From the cell containing the given text, extract its center point as [x, y] coordinate. 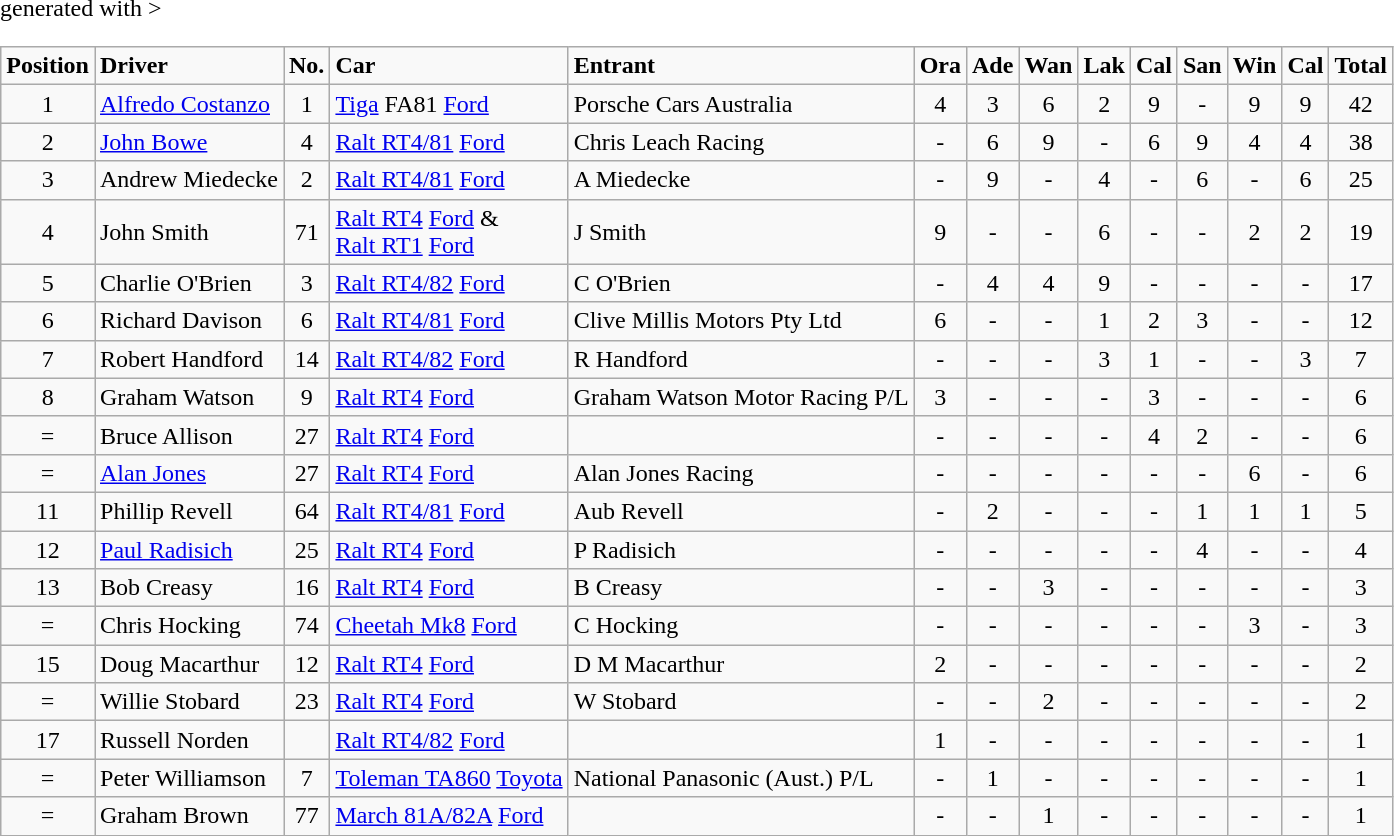
Peter Williamson [188, 778]
Graham Watson [188, 397]
Andrew Miedecke [188, 180]
Bruce Allison [188, 435]
71 [307, 232]
Charlie O'Brien [188, 283]
16 [307, 588]
Ade [992, 66]
Bob Creasy [188, 588]
March 81A/82A Ford [449, 816]
42 [1361, 104]
Lak [1104, 66]
Doug Macarthur [188, 664]
W Stobard [741, 702]
Paul Radisich [188, 549]
A Miedecke [741, 180]
Win [1254, 66]
Toleman TA860 Toyota [449, 778]
74 [307, 626]
Graham Brown [188, 816]
14 [307, 359]
Position [48, 66]
13 [48, 588]
Chris Leach Racing [741, 142]
Alfredo Costanzo [188, 104]
C O'Brien [741, 283]
John Bowe [188, 142]
Alan Jones Racing [741, 473]
38 [1361, 142]
John Smith [188, 232]
Graham Watson Motor Racing P/L [741, 397]
Phillip Revell [188, 511]
San [1202, 66]
D M Macarthur [741, 664]
Driver [188, 66]
Cheetah Mk8 Ford [449, 626]
Ralt RT4 Ford &Ralt RT1 Ford [449, 232]
64 [307, 511]
B Creasy [741, 588]
Tiga FA81 Ford [449, 104]
19 [1361, 232]
Clive Millis Motors Pty Ltd [741, 321]
Russell Norden [188, 740]
P Radisich [741, 549]
77 [307, 816]
National Panasonic (Aust.) P/L [741, 778]
Porsche Cars Australia [741, 104]
Chris Hocking [188, 626]
15 [48, 664]
Entrant [741, 66]
Car [449, 66]
23 [307, 702]
Wan [1048, 66]
Aub Revell [741, 511]
8 [48, 397]
Alan Jones [188, 473]
R Handford [741, 359]
J Smith [741, 232]
11 [48, 511]
C Hocking [741, 626]
No. [307, 66]
Ora [940, 66]
Robert Handford [188, 359]
Total [1361, 66]
Richard Davison [188, 321]
Willie Stobard [188, 702]
